Capture the cell that displays the provided text and extract its [X, Y] central coordinate. 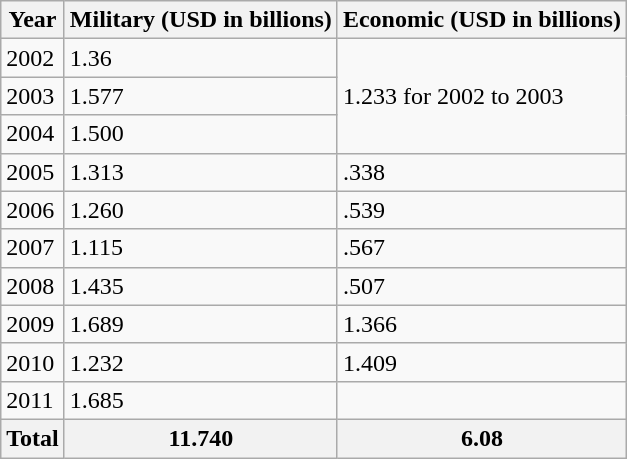
2004 [33, 134]
1.435 [200, 286]
.507 [482, 286]
1.313 [200, 172]
2006 [33, 210]
2011 [33, 400]
Economic (USD in billions) [482, 20]
1.577 [200, 96]
6.08 [482, 438]
1.115 [200, 248]
2002 [33, 58]
2008 [33, 286]
1.409 [482, 362]
1.36 [200, 58]
2007 [33, 248]
2005 [33, 172]
Military (USD in billions) [200, 20]
2003 [33, 96]
1.689 [200, 324]
1.260 [200, 210]
Year [33, 20]
.567 [482, 248]
2010 [33, 362]
.539 [482, 210]
1.233 for 2002 to 2003 [482, 96]
1.366 [482, 324]
1.500 [200, 134]
.338 [482, 172]
1.232 [200, 362]
11.740 [200, 438]
Total [33, 438]
1.685 [200, 400]
2009 [33, 324]
